Output the (x, y) coordinate of the center of the cell containing the given text.  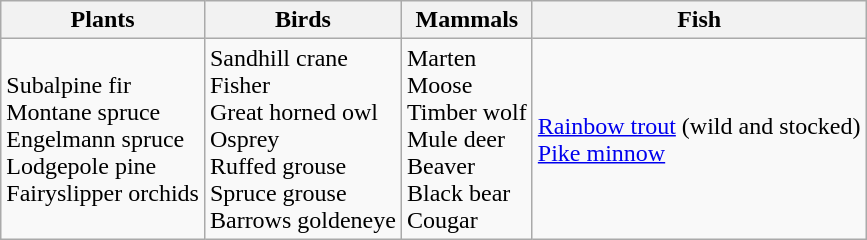
Birds (302, 20)
Subalpine firMontane spruceEngelmann spruceLodgepole pineFairyslipper orchids (103, 139)
Mammals (466, 20)
Sandhill craneFisherGreat horned owlOspreyRuffed grouseSpruce grouseBarrows goldeneye (302, 139)
MartenMooseTimber wolfMule deerBeaverBlack bearCougar (466, 139)
Rainbow trout (wild and stocked)Pike minnow (699, 139)
Fish (699, 20)
Plants (103, 20)
